Pinpoint the cell where the given text exists, returning its (x, y) midpoint coordinate. 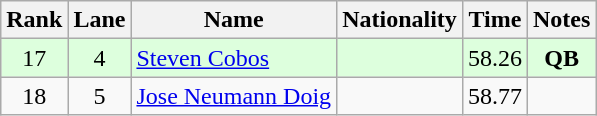
4 (100, 58)
Time (494, 20)
Lane (100, 20)
17 (34, 58)
58.26 (494, 58)
Steven Cobos (234, 58)
5 (100, 96)
Rank (34, 20)
Name (234, 20)
18 (34, 96)
Nationality (400, 20)
QB (561, 58)
Jose Neumann Doig (234, 96)
58.77 (494, 96)
Notes (561, 20)
